Search for the cell housing the specified text and yield its [x, y] center coordinate. 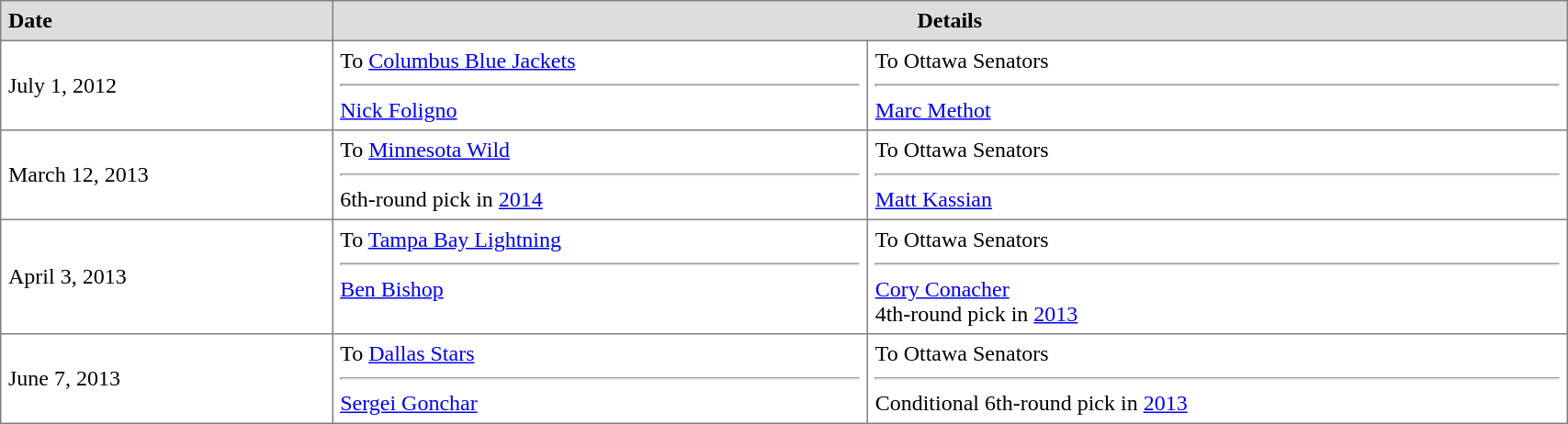
To Tampa Bay LightningBen Bishop [601, 276]
To Ottawa SenatorsMarc Methot [1216, 85]
To Ottawa SenatorsMatt Kassian [1216, 175]
July 1, 2012 [167, 85]
Details [950, 21]
To Ottawa SenatorsCory Conacher4th-round pick in 2013 [1216, 276]
April 3, 2013 [167, 276]
Date [167, 21]
To Dallas StarsSergei Gonchar [601, 379]
To Ottawa SenatorsConditional 6th-round pick in 2013 [1216, 379]
March 12, 2013 [167, 175]
June 7, 2013 [167, 379]
To Columbus Blue JacketsNick Foligno [601, 85]
To Minnesota Wild6th-round pick in 2014 [601, 175]
